For the text-containing cell, return its midpoint in [x, y] coordinate format. 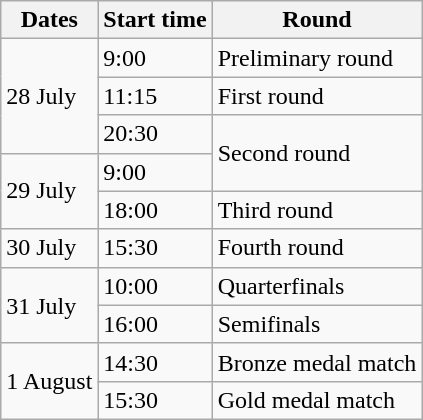
Dates [50, 20]
Preliminary round [317, 58]
31 July [50, 305]
Round [317, 20]
16:00 [155, 324]
Second round [317, 153]
20:30 [155, 134]
28 July [50, 96]
10:00 [155, 286]
Gold medal match [317, 400]
Third round [317, 210]
Semifinals [317, 324]
Quarterfinals [317, 286]
30 July [50, 248]
11:15 [155, 96]
14:30 [155, 362]
29 July [50, 191]
18:00 [155, 210]
1 August [50, 381]
Fourth round [317, 248]
First round [317, 96]
Bronze medal match [317, 362]
Start time [155, 20]
